Pinpoint the cell where the given text exists, returning its (x, y) midpoint coordinate. 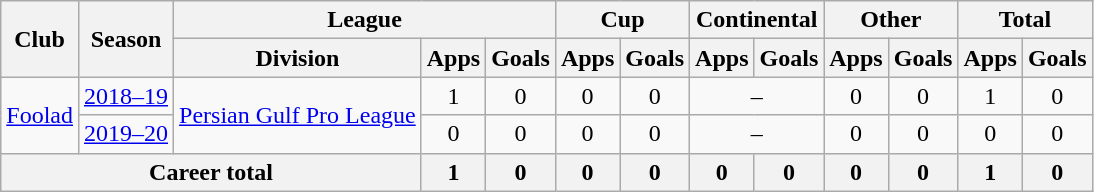
2018–19 (126, 96)
Other (891, 20)
2019–20 (126, 134)
Career total (211, 172)
Foolad (40, 115)
League (365, 20)
Persian Gulf Pro League (298, 115)
Total (1025, 20)
Season (126, 39)
Continental (757, 20)
Club (40, 39)
Division (298, 58)
Cup (622, 20)
